Locate the cell with the specified text and output its (x, y) center coordinate. 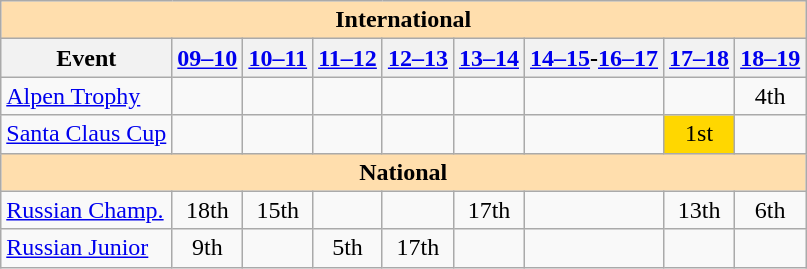
International (404, 20)
12–13 (418, 58)
11–12 (348, 58)
09–10 (208, 58)
Russian Junior (86, 248)
6th (770, 210)
Alpen Trophy (86, 96)
10–11 (278, 58)
14–15-16–17 (594, 58)
13th (700, 210)
Russian Champ. (86, 210)
13–14 (488, 58)
9th (208, 248)
5th (348, 248)
18–19 (770, 58)
Event (86, 58)
1st (700, 134)
15th (278, 210)
Santa Claus Cup (86, 134)
18th (208, 210)
National (404, 172)
4th (770, 96)
17–18 (700, 58)
